Output the [x, y] coordinate of the center of the cell containing the given text.  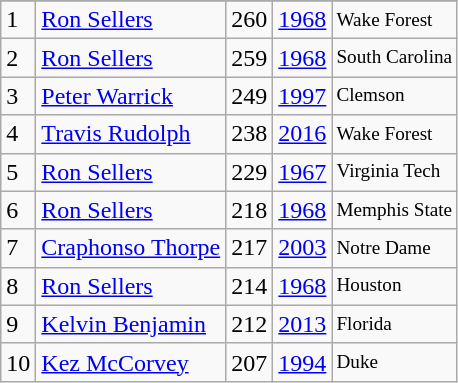
Houston [394, 286]
260 [250, 20]
218 [250, 210]
Virginia Tech [394, 172]
Peter Warrick [131, 96]
Memphis State [394, 210]
8 [18, 286]
1967 [302, 172]
Florida [394, 324]
9 [18, 324]
2013 [302, 324]
Clemson [394, 96]
1994 [302, 362]
1997 [302, 96]
214 [250, 286]
4 [18, 134]
212 [250, 324]
Craphonso Thorpe [131, 248]
10 [18, 362]
5 [18, 172]
Travis Rudolph [131, 134]
Kez McCorvey [131, 362]
2016 [302, 134]
249 [250, 96]
2003 [302, 248]
1 [18, 20]
South Carolina [394, 58]
Duke [394, 362]
217 [250, 248]
Kelvin Benjamin [131, 324]
Notre Dame [394, 248]
6 [18, 210]
7 [18, 248]
2 [18, 58]
238 [250, 134]
3 [18, 96]
229 [250, 172]
207 [250, 362]
259 [250, 58]
